From the cell containing the given text, extract its center point as (x, y) coordinate. 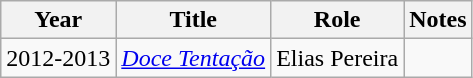
Doce Tentação (194, 58)
2012-2013 (58, 58)
Notes (438, 20)
Role (338, 20)
Year (58, 20)
Title (194, 20)
Elias Pereira (338, 58)
